Determine the [X, Y] coordinate at the center of the cell enclosing the given text.  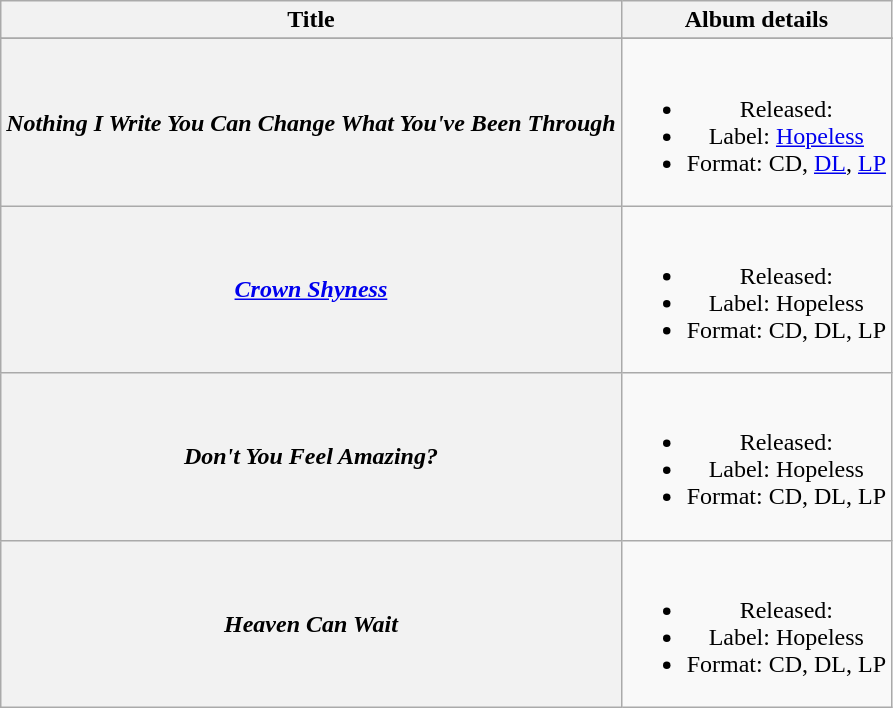
Title [311, 20]
Nothing I Write You Can Change What You've Been Through [311, 122]
Album details [756, 20]
Crown Shyness [311, 290]
Don't You Feel Amazing? [311, 456]
Heaven Can Wait [311, 624]
